Find where the given text appears and provide that cell's center as [x, y] coordinate. 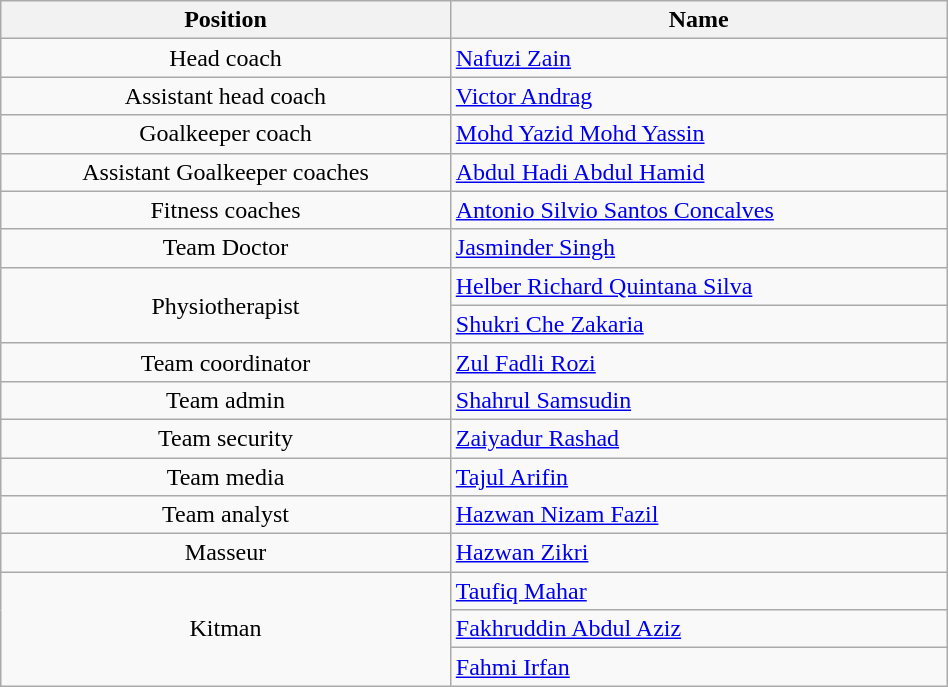
Antonio Silvio Santos Concalves [698, 210]
Kitman [226, 629]
Zul Fadli Rozi [698, 362]
Position [226, 20]
Fakhruddin Abdul Aziz [698, 629]
Team coordinator [226, 362]
Shukri Che Zakaria [698, 324]
Hazwan Zikri [698, 553]
Nafuzi Zain [698, 58]
Mohd Yazid Mohd Yassin [698, 134]
Assistant head coach [226, 96]
Abdul Hadi Abdul Hamid [698, 172]
Shahrul Samsudin [698, 400]
Jasminder Singh [698, 248]
Helber Richard Quintana Silva [698, 286]
Masseur [226, 553]
Assistant Goalkeeper coaches [226, 172]
Fahmi Irfan [698, 667]
Team security [226, 438]
Hazwan Nizam Fazil [698, 515]
Team Doctor [226, 248]
Tajul Arifin [698, 477]
Team analyst [226, 515]
Team media [226, 477]
Taufiq Mahar [698, 591]
Head coach [226, 58]
Victor Andrag [698, 96]
Zaiyadur Rashad [698, 438]
Physiotherapist [226, 305]
Team admin [226, 400]
Name [698, 20]
Fitness coaches [226, 210]
Goalkeeper coach [226, 134]
